Pinpoint the cell where the given text exists, returning its (X, Y) midpoint coordinate. 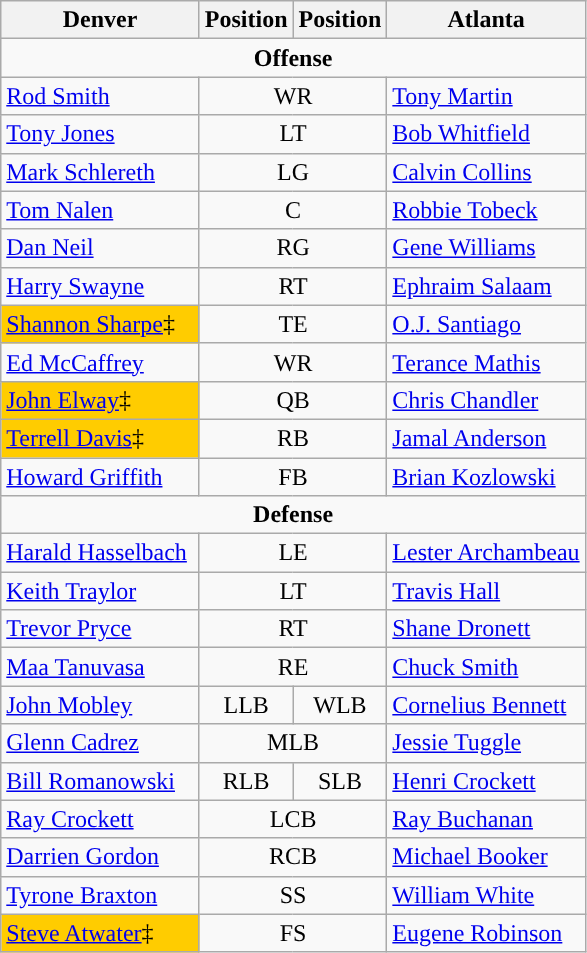
Darrien Gordon (100, 857)
Travis Hall (486, 591)
Henri Crockett (486, 781)
Tony Jones (100, 134)
Ed McCaffrey (100, 362)
Glenn Cadrez (100, 743)
Chuck Smith (486, 667)
Eugene Robinson (486, 933)
Keith Traylor (100, 591)
LLB (246, 705)
Calvin Collins (486, 172)
Shannon Sharpe‡ (100, 324)
TE (293, 324)
Harry Swayne (100, 286)
RE (293, 667)
Harald Hasselbach (100, 553)
Offense (294, 58)
C (293, 210)
Terance Mathis (486, 362)
FS (293, 933)
Robbie Tobeck (486, 210)
LG (293, 172)
Ephraim Salaam (486, 286)
SLB (340, 781)
WLB (340, 705)
MLB (293, 743)
RB (293, 438)
FB (293, 477)
Tony Martin (486, 96)
Jamal Anderson (486, 438)
Dan Neil (100, 248)
Ray Crockett (100, 819)
Tyrone Braxton (100, 895)
Maa Tanuvasa (100, 667)
Shane Dronett (486, 629)
Bob Whitfield (486, 134)
QB (293, 400)
Howard Griffith (100, 477)
Michael Booker (486, 857)
Lester Archambeau (486, 553)
RG (293, 248)
Atlanta (486, 20)
LCB (293, 819)
Brian Kozlowski (486, 477)
Steve Atwater‡ (100, 933)
Defense (294, 515)
Ray Buchanan (486, 819)
Cornelius Bennett (486, 705)
John Elway‡ (100, 400)
William White (486, 895)
Tom Nalen (100, 210)
Rod Smith (100, 96)
Bill Romanowski (100, 781)
Terrell Davis‡ (100, 438)
SS (293, 895)
RCB (293, 857)
LE (293, 553)
Mark Schlereth (100, 172)
O.J. Santiago (486, 324)
RLB (246, 781)
Jessie Tuggle (486, 743)
Chris Chandler (486, 400)
John Mobley (100, 705)
Gene Williams (486, 248)
Trevor Pryce (100, 629)
Denver (100, 20)
